Return the (x, y) coordinate for the center point of the cell that contains the specified text.  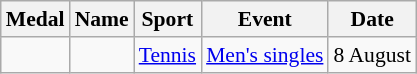
Men's singles (264, 55)
Event (264, 19)
Name (102, 19)
Medal (36, 19)
Tennis (168, 55)
Date (372, 19)
Sport (168, 19)
8 August (372, 55)
